Find where the given text appears and provide that cell's center as (x, y) coordinate. 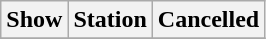
Station (110, 20)
Cancelled (208, 20)
Show (34, 20)
